Determine the (x, y) coordinate at the center of the cell enclosing the given text.  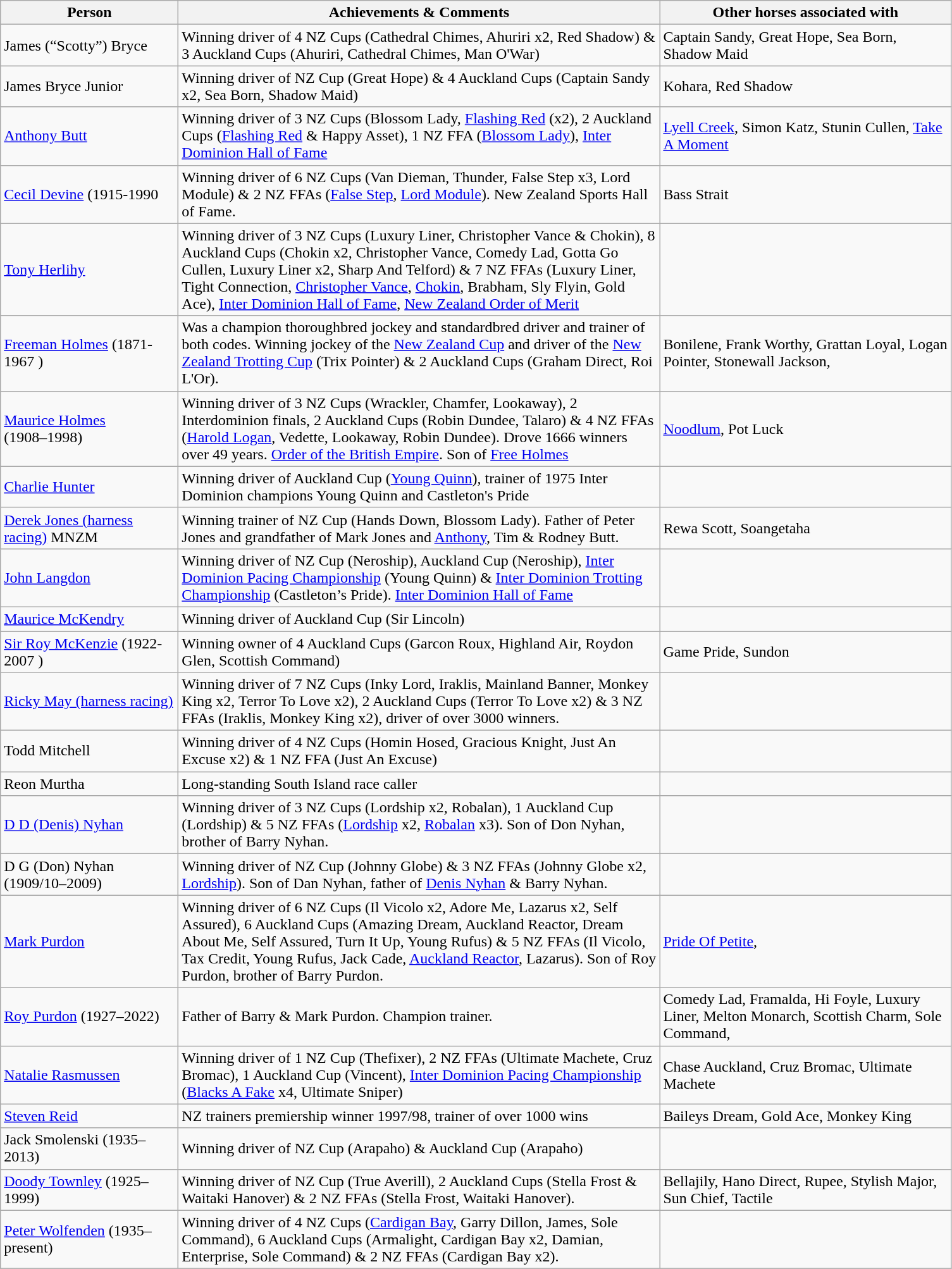
Winning driver of NZ Cup (Arapaho) & Auckland Cup (Arapaho) (419, 1149)
Other horses associated with (806, 13)
Winning driver of 6 NZ Cups (Van Dieman, Thunder, False Step x3, Lord Module) & 2 NZ FFAs (False Step, Lord Module). New Zealand Sports Hall of Fame. (419, 194)
Todd Mitchell (90, 752)
Long-standing South Island race caller (419, 784)
Bonilene, Frank Worthy, Grattan Loyal, Logan Pointer, Stonewall Jackson, (806, 353)
Captain Sandy, Great Hope, Sea Born, Shadow Maid (806, 46)
Kohara, Red Shadow (806, 86)
Baileys Dream, Gold Ace, Monkey King (806, 1116)
Cecil Devine (1915-1990 (90, 194)
Winning driver of Auckland Cup (Young Quinn), trainer of 1975 Inter Dominion champions Young Quinn and Castleton's Pride (419, 487)
Achievements & Comments (419, 13)
Reon Murtha (90, 784)
Winning owner of 4 Auckland Cups (Garcon Roux, Highland Air, Roydon Glen, Scottish Command) (419, 652)
Winning driver of NZ Cup (Great Hope) & 4 Auckland Cups (Captain Sandy x2, Sea Born, Shadow Maid) (419, 86)
Tony Herlihy (90, 269)
Winning trainer of NZ Cup (Hands Down, Blossom Lady). Father of Peter Jones and grandfather of Mark Jones and Anthony, Tim & Rodney Butt. (419, 528)
Person (90, 13)
John Langdon (90, 578)
James (“Scotty”) Bryce (90, 46)
Maurice Holmes(1908–1998) (90, 429)
Anthony Butt (90, 136)
Steven Reid (90, 1116)
Bass Strait (806, 194)
Noodlum, Pot Luck (806, 429)
D D (Denis) Nyhan (90, 825)
Doody Townley (1925–1999) (90, 1189)
Winning driver of NZ Cup (True Averill), 2 Auckland Cups (Stella Frost & Waitaki Hanover) & 2 NZ FFAs (Stella Frost, Waitaki Hanover). (419, 1189)
Roy Purdon (1927–2022) (90, 1017)
Pride Of Petite, (806, 941)
Chase Auckland, Cruz Bromac, Ultimate Machete (806, 1075)
Winning driver of NZ Cup (Johnny Globe) & 3 NZ FFAs (Johnny Globe x2, Lordship). Son of Dan Nyhan, father of Denis Nyhan & Barry Nyhan. (419, 874)
Comedy Lad, Framalda, Hi Foyle, Luxury Liner, Melton Monarch, Scottish Charm, Sole Command, (806, 1017)
Winning driver of 4 NZ Cups (Homin Hosed, Gracious Knight, Just An Excuse x2) & 1 NZ FFA (Just An Excuse) (419, 752)
Rewa Scott, Soangetaha (806, 528)
NZ trainers premiership winner 1997/98, trainer of over 1000 wins (419, 1116)
Mark Purdon (90, 941)
Derek Jones (harness racing) MNZM (90, 528)
James Bryce Junior (90, 86)
Maurice McKendry (90, 619)
Sir Roy McKenzie (1922-2007 ) (90, 652)
Ricky May (harness racing) (90, 702)
Winning driver of Auckland Cup (Sir Lincoln) (419, 619)
Peter Wolfenden (1935–present) (90, 1239)
Jack Smolenski (1935–2013) (90, 1149)
Natalie Rasmussen (90, 1075)
D G (Don) Nyhan (1909/10–2009) (90, 874)
Lyell Creek, Simon Katz, Stunin Cullen, Take A Moment (806, 136)
Bellajily, Hano Direct, Rupee, Stylish Major, Sun Chief, Tactile (806, 1189)
Freeman Holmes (1871-1967 ) (90, 353)
Charlie Hunter (90, 487)
Father of Barry & Mark Purdon. Champion trainer. (419, 1017)
Winning driver of 4 NZ Cups (Cathedral Chimes, Ahuriri x2, Red Shadow) & 3 Auckland Cups (Ahuriri, Cathedral Chimes, Man O'War) (419, 46)
Game Pride, Sundon (806, 652)
